From the cell containing the given text, extract its center point as [X, Y] coordinate. 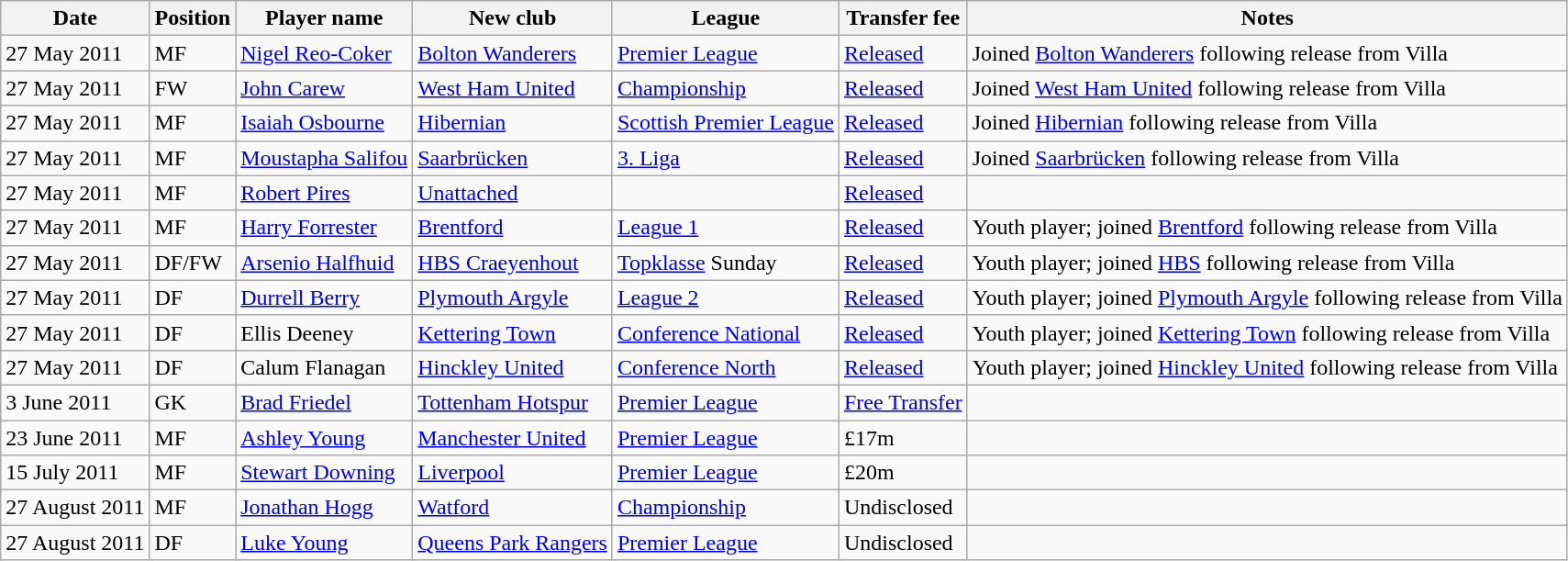
Notes [1267, 18]
Kettering Town [513, 332]
Queens Park Rangers [513, 543]
Youth player; joined Kettering Town following release from Villa [1267, 332]
GK [193, 402]
Luke Young [325, 543]
Arsenio Halfhuid [325, 263]
League [725, 18]
New club [513, 18]
Youth player; joined HBS following release from Villa [1267, 263]
Position [193, 18]
Nigel Reo-Coker [325, 53]
Moustapha Salifou [325, 158]
Isaiah Osbourne [325, 123]
£20m [903, 473]
Brad Friedel [325, 402]
FW [193, 88]
£17m [903, 438]
Joined Hibernian following release from Villa [1267, 123]
Joined Bolton Wanderers following release from Villa [1267, 53]
3. Liga [725, 158]
Joined West Ham United following release from Villa [1267, 88]
League 1 [725, 228]
Durrell Berry [325, 297]
Jonathan Hogg [325, 508]
Scottish Premier League [725, 123]
Watford [513, 508]
Hibernian [513, 123]
3 June 2011 [75, 402]
Ellis Deeney [325, 332]
Topklasse Sunday [725, 263]
Unattached [513, 193]
Free Transfer [903, 402]
Harry Forrester [325, 228]
DF/FW [193, 263]
15 July 2011 [75, 473]
Liverpool [513, 473]
John Carew [325, 88]
Calum Flanagan [325, 367]
Brentford [513, 228]
Transfer fee [903, 18]
Robert Pires [325, 193]
Hinckley United [513, 367]
Manchester United [513, 438]
Youth player; joined Hinckley United following release from Villa [1267, 367]
Stewart Downing [325, 473]
Youth player; joined Plymouth Argyle following release from Villa [1267, 297]
Saarbrücken [513, 158]
Bolton Wanderers [513, 53]
Plymouth Argyle [513, 297]
HBS Craeyenhout [513, 263]
West Ham United [513, 88]
Player name [325, 18]
23 June 2011 [75, 438]
Conference North [725, 367]
Youth player; joined Brentford following release from Villa [1267, 228]
Date [75, 18]
Ashley Young [325, 438]
League 2 [725, 297]
Tottenham Hotspur [513, 402]
Conference National [725, 332]
Joined Saarbrücken following release from Villa [1267, 158]
